For the text-containing cell, return its midpoint in [X, Y] coordinate format. 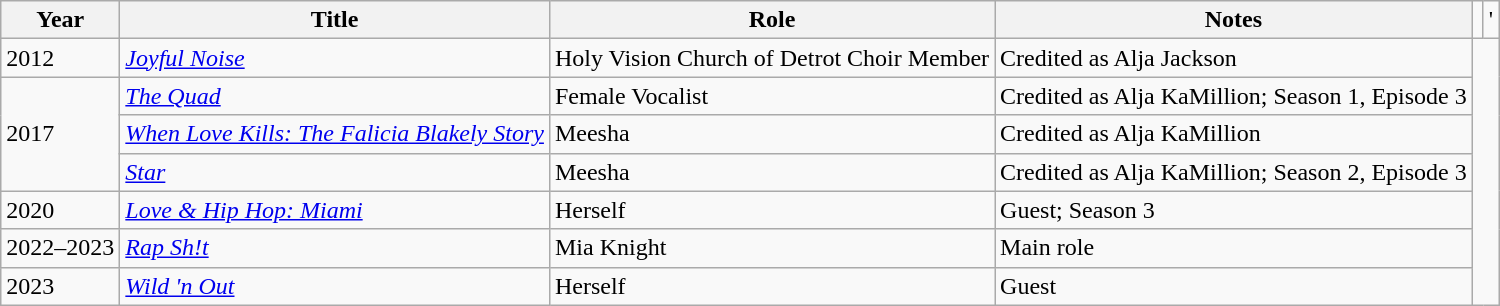
2022–2023 [60, 248]
The Quad [335, 96]
Guest; Season 3 [1234, 210]
2012 [60, 58]
2023 [60, 286]
Credited as Alja Jackson [1234, 58]
Love & Hip Hop: Miami [335, 210]
Credited as Alja KaMillion [1234, 134]
When Love Kills: The Falicia Blakely Story [335, 134]
2020 [60, 210]
Role [772, 20]
Mia Knight [772, 248]
Year [60, 20]
Rap Sh!t [335, 248]
Credited as Alja KaMillion; Season 1, Episode 3 [1234, 96]
Female Vocalist [772, 96]
2017 [60, 134]
Star [335, 172]
Main role [1234, 248]
Holy Vision Church of Detrot Choir Member [772, 58]
Wild 'n Out [335, 286]
Notes [1234, 20]
Guest [1234, 286]
' [1490, 20]
Joyful Noise [335, 58]
Credited as Alja KaMillion; Season 2, Episode 3 [1234, 172]
Title [335, 20]
